Locate the cell with the specified text and output its (X, Y) center coordinate. 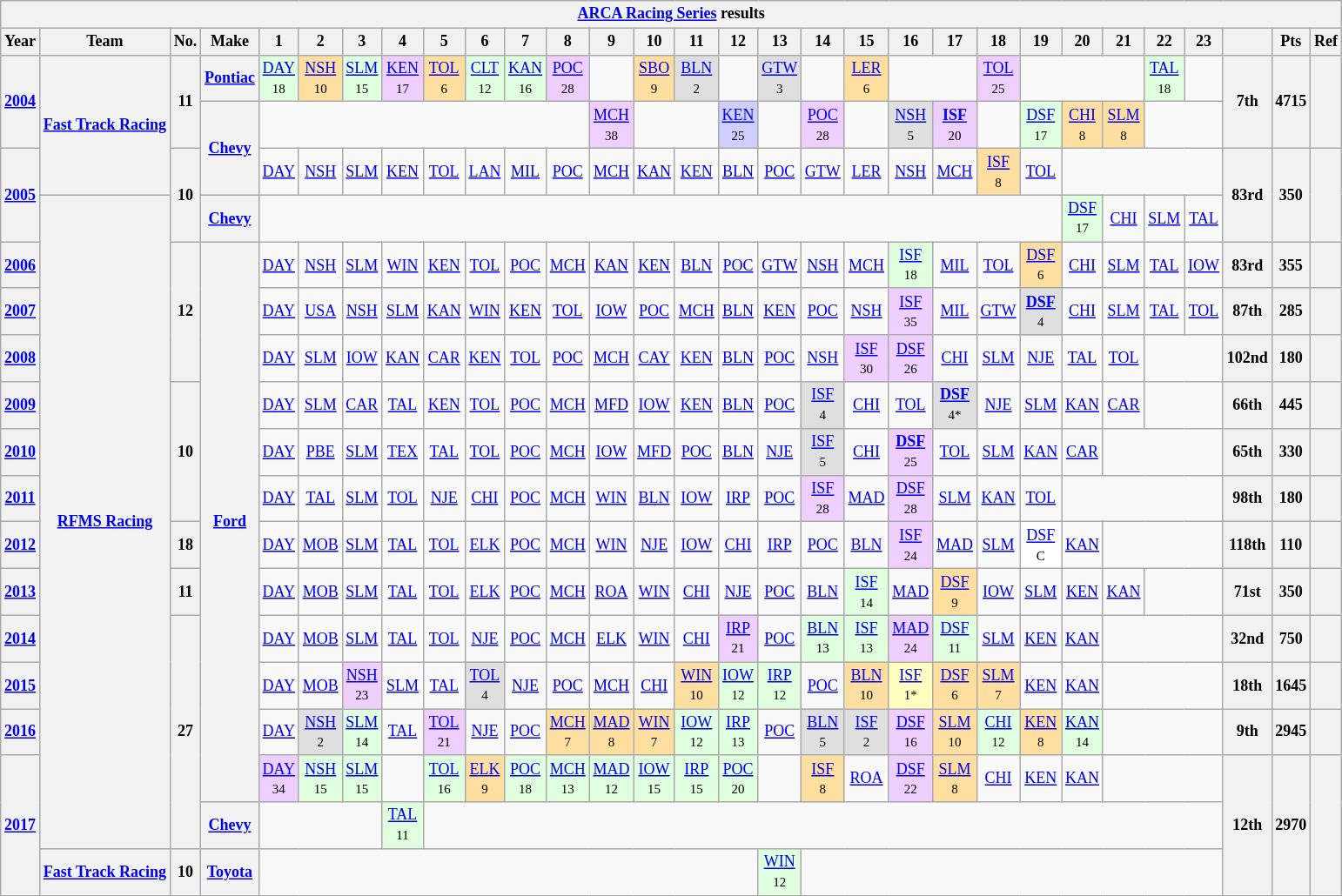
CAY (654, 358)
ARCA Racing Series results (672, 14)
DSF 4* (956, 405)
DAY 34 (278, 779)
9 (611, 42)
BLN 13 (823, 639)
18th (1247, 685)
DSF 4 (1041, 311)
32nd (1247, 639)
KAN 14 (1083, 732)
MAD 8 (611, 732)
2007 (21, 311)
330 (1292, 451)
ISF 35 (910, 311)
2012 (21, 545)
20 (1083, 42)
17 (956, 42)
IRP 15 (696, 779)
65th (1247, 451)
355 (1292, 265)
MAD 24 (910, 639)
2013 (21, 592)
MCH 13 (567, 779)
CHI 8 (1083, 125)
ISF 4 (823, 405)
2016 (21, 732)
16 (910, 42)
DSF 22 (910, 779)
KEN 25 (738, 125)
2009 (21, 405)
NSH 10 (320, 78)
13 (780, 42)
DSF 11 (956, 639)
TOL 6 (444, 78)
ISF 24 (910, 545)
BLN 5 (823, 732)
22 (1164, 42)
1645 (1292, 685)
110 (1292, 545)
NSH 5 (910, 125)
DSF 9 (956, 592)
KAN 16 (526, 78)
2004 (21, 101)
4 (403, 42)
TOL 16 (444, 779)
ISF 18 (910, 265)
2014 (21, 639)
MCH 38 (611, 125)
KEN 17 (403, 78)
9th (1247, 732)
TAL 11 (403, 826)
Toyota (230, 873)
USA (320, 311)
12th (1247, 825)
66th (1247, 405)
DSF 26 (910, 358)
4715 (1292, 101)
LER 6 (867, 78)
ISF 14 (867, 592)
MCH 7 (567, 732)
TAL 18 (1164, 78)
KEN 8 (1041, 732)
POC 18 (526, 779)
2017 (21, 825)
ELK 9 (485, 779)
14 (823, 42)
BLN 2 (696, 78)
ISF 28 (823, 498)
Ref (1326, 42)
DSF C (1041, 545)
DSF 16 (910, 732)
5 (444, 42)
POC 20 (738, 779)
LER (867, 171)
IOW 15 (654, 779)
TOL 21 (444, 732)
MAD 12 (611, 779)
285 (1292, 311)
118th (1247, 545)
2006 (21, 265)
LAN (485, 171)
27 (185, 732)
ISF 2 (867, 732)
2008 (21, 358)
DAY 18 (278, 78)
21 (1124, 42)
SLM 14 (362, 732)
WIN 10 (696, 685)
445 (1292, 405)
NSH 2 (320, 732)
RFMS Racing (104, 522)
DSF 25 (910, 451)
SBO 9 (654, 78)
2005 (21, 195)
6 (485, 42)
Pts (1292, 42)
19 (1041, 42)
TEX (403, 451)
102nd (1247, 358)
PBE (320, 451)
BLN 10 (867, 685)
15 (867, 42)
1 (278, 42)
23 (1204, 42)
Year (21, 42)
7 (526, 42)
Make (230, 42)
IRP 13 (738, 732)
98th (1247, 498)
7th (1247, 101)
No. (185, 42)
NSH 15 (320, 779)
ISF 20 (956, 125)
ISF 13 (867, 639)
Ford (230, 522)
ISF 1* (910, 685)
87th (1247, 311)
IRP12 (780, 685)
2010 (21, 451)
ISF 30 (867, 358)
WIN 12 (780, 873)
2015 (21, 685)
TOL 25 (998, 78)
GTW 3 (780, 78)
3 (362, 42)
SLM 10 (956, 732)
2970 (1292, 825)
ISF 5 (823, 451)
2 (320, 42)
CHI 12 (998, 732)
2945 (1292, 732)
WIN 7 (654, 732)
Team (104, 42)
Pontiac (230, 78)
DSF 28 (910, 498)
71st (1247, 592)
IRP 21 (738, 639)
TOL 4 (485, 685)
CLT 12 (485, 78)
NSH 23 (362, 685)
750 (1292, 639)
SLM 7 (998, 685)
8 (567, 42)
2011 (21, 498)
